Capture the cell that displays the provided text and extract its (x, y) central coordinate. 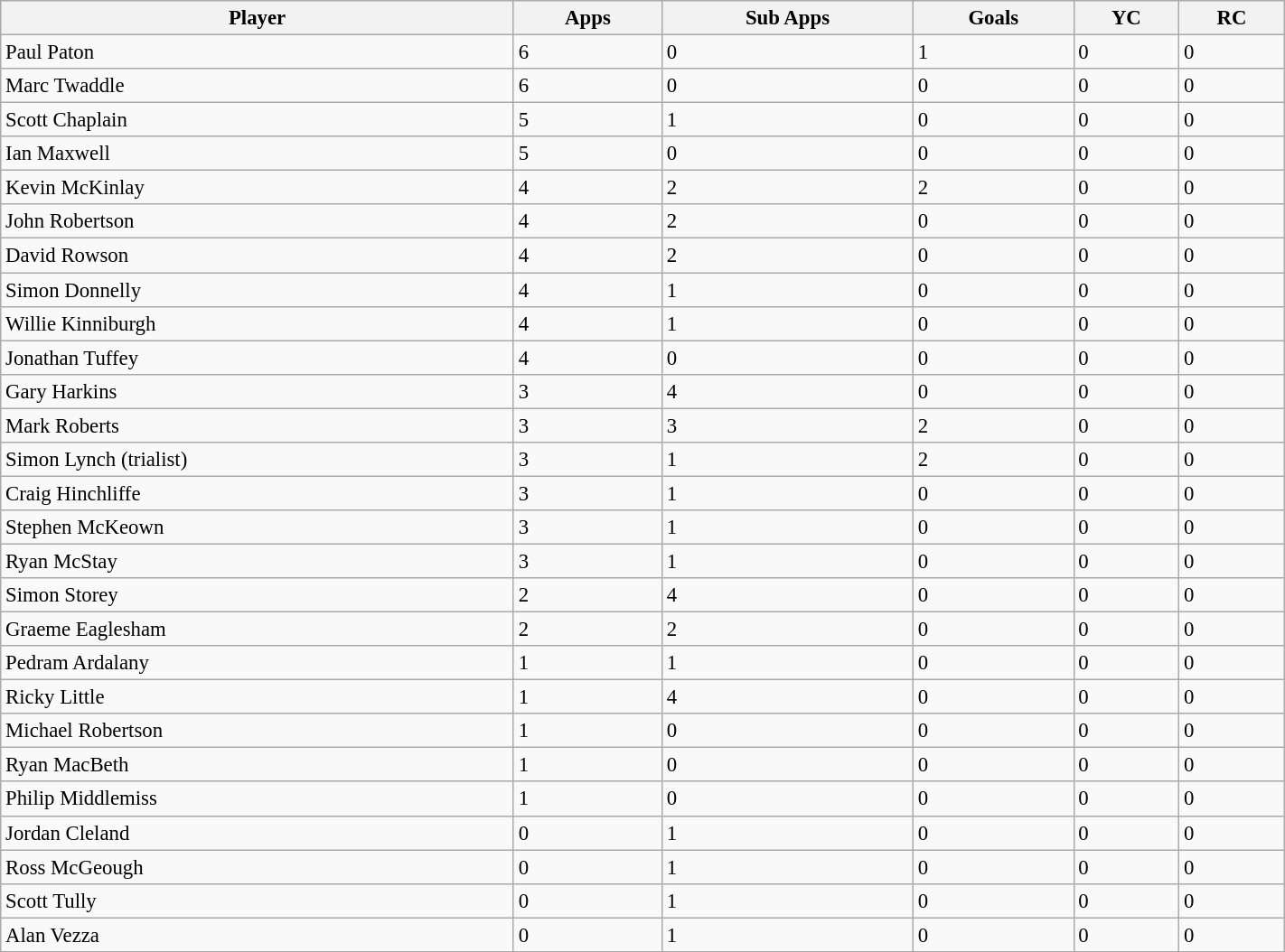
Simon Lynch (trialist) (258, 460)
RC (1233, 18)
Ryan MacBeth (258, 765)
Scott Tully (258, 901)
Pedram Ardalany (258, 663)
Ross McGeough (258, 867)
Player (258, 18)
Ian Maxwell (258, 154)
Mark Roberts (258, 425)
David Rowson (258, 256)
Kevin McKinlay (258, 188)
Philip Middlemiss (258, 799)
Jonathan Tuffey (258, 358)
Apps (587, 18)
Paul Paton (258, 52)
Marc Twaddle (258, 86)
Stephen McKeown (258, 527)
Sub Apps (788, 18)
Scott Chaplain (258, 120)
Alan Vezza (258, 935)
YC (1126, 18)
Graeme Eaglesham (258, 630)
John Robertson (258, 221)
Gary Harkins (258, 391)
Michael Robertson (258, 731)
Jordan Cleland (258, 833)
Simon Storey (258, 595)
Willie Kinniburgh (258, 323)
Ricky Little (258, 697)
Ryan McStay (258, 561)
Goals (993, 18)
Simon Donnelly (258, 290)
Craig Hinchliffe (258, 493)
